Search for the cell housing the specified text and yield its [x, y] center coordinate. 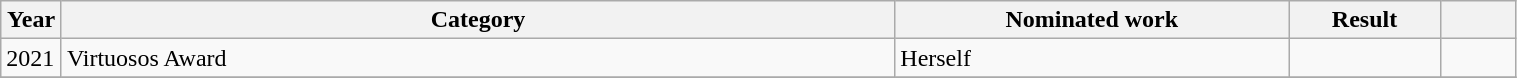
Nominated work [1092, 20]
Virtuosos Award [478, 58]
Year [32, 20]
2021 [32, 58]
Result [1365, 20]
Category [478, 20]
Herself [1092, 58]
